From the cell containing the given text, extract its center point as (X, Y) coordinate. 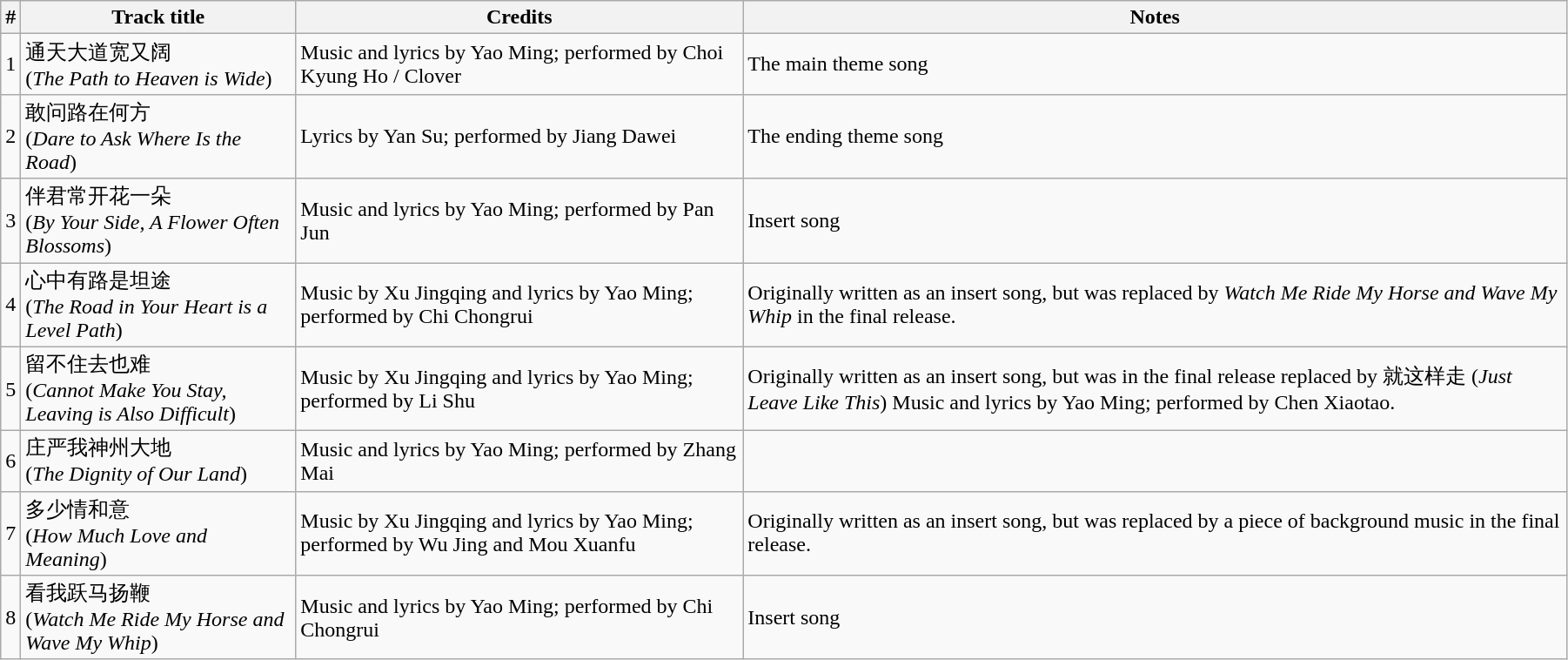
Music by Xu Jingqing and lyrics by Yao Ming; performed by Wu Jing and Mou Xuanfu (519, 533)
Originally written as an insert song, but was replaced by Watch Me Ride My Horse and Wave My Whip in the final release. (1156, 305)
多少情和意 (How Much Love and Meaning) (158, 533)
Music and lyrics by Yao Ming; performed by Chi Chongrui (519, 618)
5 (10, 388)
通天大道宽又阔 (The Path to Heaven is Wide) (158, 64)
6 (10, 461)
3 (10, 221)
留不住去也难 (Cannot Make You Stay, Leaving is Also Difficult) (158, 388)
Music and lyrics by Yao Ming; performed by Zhang Mai (519, 461)
Lyrics by Yan Su; performed by Jiang Dawei (519, 136)
Notes (1156, 17)
2 (10, 136)
1 (10, 64)
看我跃马扬鞭 (Watch Me Ride My Horse and Wave My Whip) (158, 618)
敢问路在何方 (Dare to Ask Where Is the Road) (158, 136)
7 (10, 533)
Music by Xu Jingqing and lyrics by Yao Ming; performed by Chi Chongrui (519, 305)
8 (10, 618)
Music and lyrics by Yao Ming; performed by Pan Jun (519, 221)
# (10, 17)
Originally written as an insert song, but was replaced by a piece of background music in the final release. (1156, 533)
Music and lyrics by Yao Ming; performed by Choi Kyung Ho / Clover (519, 64)
庄严我神州大地 (The Dignity of Our Land) (158, 461)
Music by Xu Jingqing and lyrics by Yao Ming; performed by Li Shu (519, 388)
心中有路是坦途 (The Road in Your Heart is a Level Path) (158, 305)
伴君常开花一朵 (By Your Side, A Flower Often Blossoms) (158, 221)
Track title (158, 17)
The main theme song (1156, 64)
Credits (519, 17)
The ending theme song (1156, 136)
4 (10, 305)
